Find where the given text appears and provide that cell's center as (x, y) coordinate. 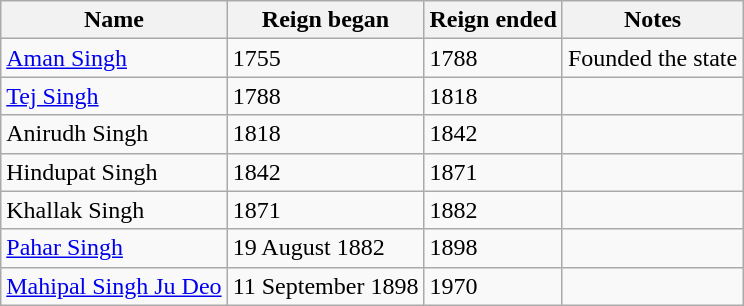
Reign ended (493, 20)
Pahar Singh (114, 248)
Tej Singh (114, 96)
Founded the state (652, 58)
1755 (326, 58)
Mahipal Singh Ju Deo (114, 286)
Anirudh Singh (114, 134)
Reign began (326, 20)
1898 (493, 248)
Notes (652, 20)
19 August 1882 (326, 248)
Khallak Singh (114, 210)
1970 (493, 286)
Hindupat Singh (114, 172)
Aman Singh (114, 58)
Name (114, 20)
1882 (493, 210)
11 September 1898 (326, 286)
